For the text-containing cell, return its midpoint in [X, Y] coordinate format. 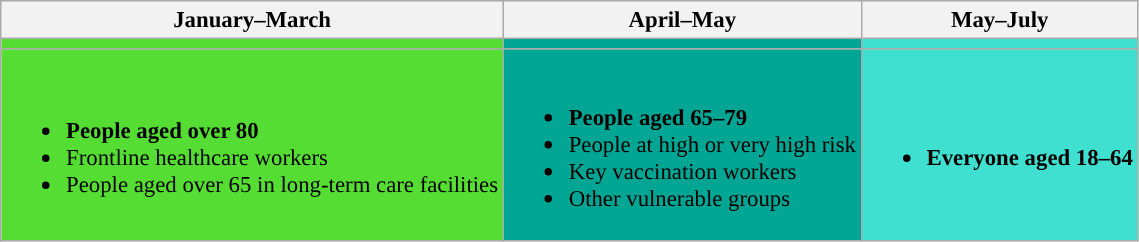
People aged 65–79People at high or very high riskKey vaccination workersOther vulnerable groups [682, 144]
April–May [682, 20]
People aged over 80Frontline healthcare workersPeople aged over 65 in long-term care facilities [252, 144]
Everyone aged 18–64 [1000, 144]
May–July [1000, 20]
January–March [252, 20]
